Return [x, y] of the center of cell containing provided text 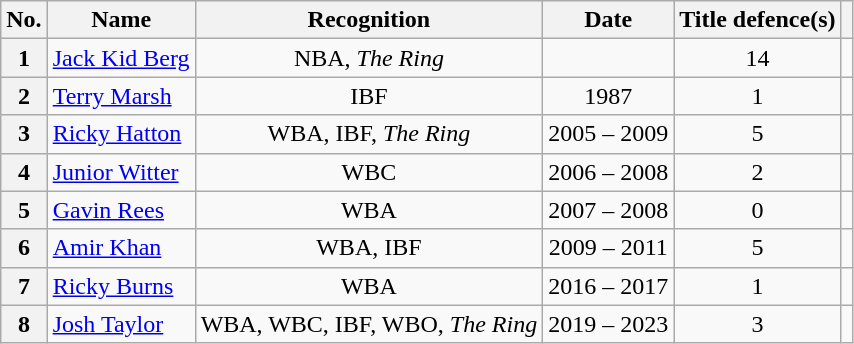
Date [608, 20]
IBF [369, 96]
WBA, IBF [369, 248]
Ricky Hatton [121, 134]
2019 – 2023 [608, 324]
2005 – 2009 [608, 134]
Josh Taylor [121, 324]
7 [24, 286]
WBC [369, 172]
2007 – 2008 [608, 210]
Title defence(s) [758, 20]
2009 – 2011 [608, 248]
Terry Marsh [121, 96]
Name [121, 20]
Jack Kid Berg [121, 58]
Ricky Burns [121, 286]
2016 – 2017 [608, 286]
No. [24, 20]
WBA, WBC, IBF, WBO, The Ring [369, 324]
0 [758, 210]
WBA, IBF, The Ring [369, 134]
14 [758, 58]
Amir Khan [121, 248]
Gavin Rees [121, 210]
NBA, The Ring [369, 58]
6 [24, 248]
Junior Witter [121, 172]
Recognition [369, 20]
8 [24, 324]
2006 – 2008 [608, 172]
4 [24, 172]
1987 [608, 96]
